Provide the (x, y) coordinate of the cell's center where the given text is located.  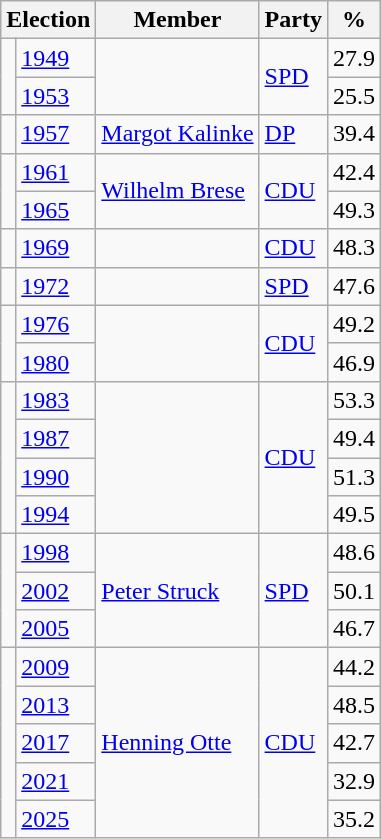
51.3 (354, 477)
2013 (56, 705)
48.3 (354, 248)
2005 (56, 629)
Member (178, 20)
1980 (56, 362)
DP (293, 134)
27.9 (354, 58)
2002 (56, 591)
2021 (56, 781)
1969 (56, 248)
Peter Struck (178, 591)
46.9 (354, 362)
1972 (56, 286)
42.4 (354, 172)
50.1 (354, 591)
1987 (56, 438)
1965 (56, 210)
32.9 (354, 781)
47.6 (354, 286)
1961 (56, 172)
42.7 (354, 743)
Election (48, 20)
1983 (56, 400)
49.4 (354, 438)
49.5 (354, 515)
2025 (56, 819)
1998 (56, 553)
39.4 (354, 134)
1976 (56, 324)
2017 (56, 743)
% (354, 20)
49.2 (354, 324)
35.2 (354, 819)
49.3 (354, 210)
1957 (56, 134)
1949 (56, 58)
53.3 (354, 400)
46.7 (354, 629)
Party (293, 20)
1990 (56, 477)
25.5 (354, 96)
44.2 (354, 667)
48.5 (354, 705)
1994 (56, 515)
Margot Kalinke (178, 134)
Henning Otte (178, 743)
1953 (56, 96)
2009 (56, 667)
48.6 (354, 553)
Wilhelm Brese (178, 191)
